Find where the given text appears and provide that cell's center as (X, Y) coordinate. 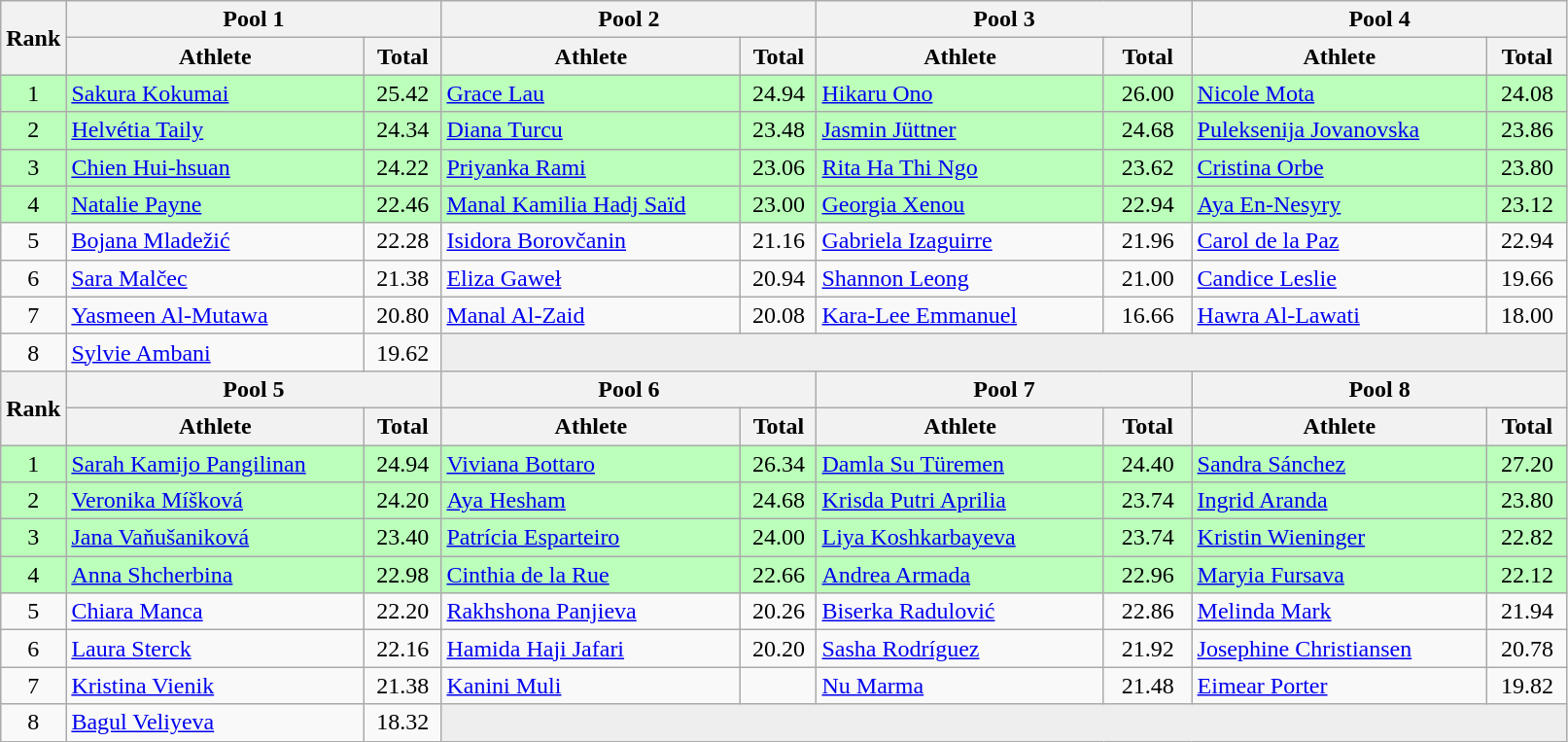
19.66 (1527, 278)
Bojana Mladežić (216, 241)
Pool 7 (1004, 389)
Pool 8 (1379, 389)
24.20 (402, 501)
Manal Kamilia Hadj Saïd (591, 204)
Manal Al-Zaid (591, 315)
Nicole Mota (1340, 93)
20.80 (402, 315)
Hikaru Ono (960, 93)
Hamida Haji Jafari (591, 649)
Sasha Rodríguez (960, 649)
Anna Shcherbina (216, 575)
Cinthia de la Rue (591, 575)
Kanini Muli (591, 686)
Aya Hesham (591, 501)
23.00 (779, 204)
23.48 (779, 130)
26.00 (1147, 93)
Eliza Gaweł (591, 278)
Diana Turcu (591, 130)
21.00 (1147, 278)
19.62 (402, 352)
24.08 (1527, 93)
21.94 (1527, 612)
Patrícia Esparteiro (591, 538)
20.20 (779, 649)
Kara-Lee Emmanuel (960, 315)
22.86 (1147, 612)
Yasmeen Al-Mutawa (216, 315)
22.20 (402, 612)
Nu Marma (960, 686)
Georgia Xenou (960, 204)
22.98 (402, 575)
Carol de la Paz (1340, 241)
Laura Sterck (216, 649)
Liya Koshkarbayeva (960, 538)
21.48 (1147, 686)
Josephine Christiansen (1340, 649)
20.26 (779, 612)
23.40 (402, 538)
20.94 (779, 278)
Veronika Míšková (216, 501)
20.08 (779, 315)
Sylvie Ambani (216, 352)
Hawra Al-Lawati (1340, 315)
Gabriela Izaguirre (960, 241)
Kristina Vienik (216, 686)
Kristin Wieninger (1340, 538)
Helvétia Taily (216, 130)
Andrea Armada (960, 575)
24.40 (1147, 464)
16.66 (1147, 315)
21.96 (1147, 241)
Sara Malčec (216, 278)
Pool 1 (254, 19)
Cristina Orbe (1340, 167)
Krisda Putri Aprilia (960, 501)
Rakhshona Panjieva (591, 612)
Chien Hui-hsuan (216, 167)
20.78 (1527, 649)
23.06 (779, 167)
23.62 (1147, 167)
Sarah Kamijo Pangilinan (216, 464)
Jasmin Jüttner (960, 130)
Isidora Borovčanin (591, 241)
Chiara Manca (216, 612)
24.22 (402, 167)
18.32 (402, 723)
Viviana Bottaro (591, 464)
Maryia Fursava (1340, 575)
24.34 (402, 130)
Sakura Kokumai (216, 93)
18.00 (1527, 315)
23.12 (1527, 204)
19.82 (1527, 686)
26.34 (779, 464)
Pool 2 (629, 19)
22.16 (402, 649)
Pool 6 (629, 389)
22.28 (402, 241)
24.00 (779, 538)
Eimear Porter (1340, 686)
Ingrid Aranda (1340, 501)
Candice Leslie (1340, 278)
Grace Lau (591, 93)
Pool 5 (254, 389)
21.92 (1147, 649)
Bagul Veliyeva (216, 723)
22.12 (1527, 575)
22.82 (1527, 538)
22.96 (1147, 575)
Aya En-Nesyry (1340, 204)
25.42 (402, 93)
22.46 (402, 204)
Natalie Payne (216, 204)
Melinda Mark (1340, 612)
Pool 3 (1004, 19)
Sandra Sánchez (1340, 464)
Puleksenija Jovanovska (1340, 130)
27.20 (1527, 464)
23.86 (1527, 130)
Damla Su Türemen (960, 464)
Jana Vaňušaniková (216, 538)
Rita Ha Thi Ngo (960, 167)
Biserka Radulović (960, 612)
22.66 (779, 575)
Pool 4 (1379, 19)
21.16 (779, 241)
Shannon Leong (960, 278)
Priyanka Rami (591, 167)
